Determine the [X, Y] coordinate at the center of the cell enclosing the given text.  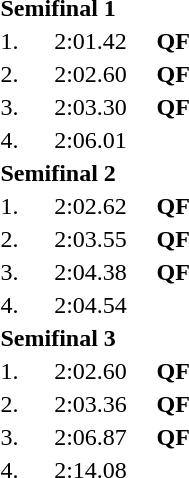
2:04.38 [90, 272]
2:04.54 [90, 305]
2:06.01 [90, 140]
2:01.42 [90, 41]
2:03.55 [90, 239]
2:03.36 [90, 404]
2:06.87 [90, 437]
2:03.30 [90, 107]
2:02.62 [90, 206]
